Search for the cell housing the specified text and yield its (X, Y) center coordinate. 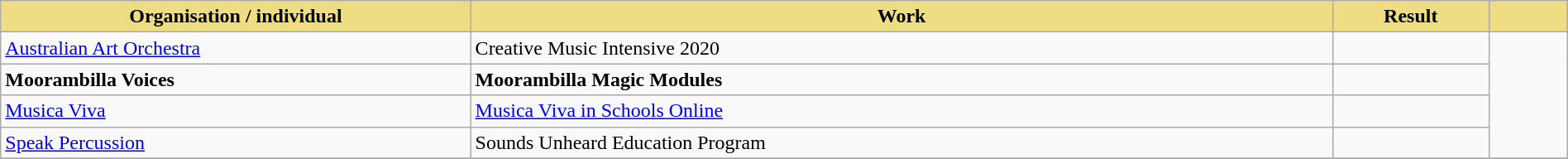
Musica Viva in Schools Online (901, 111)
Organisation / individual (236, 17)
Creative Music Intensive 2020 (901, 48)
Result (1411, 17)
Musica Viva (236, 111)
Sounds Unheard Education Program (901, 142)
Australian Art Orchestra (236, 48)
Speak Percussion (236, 142)
Work (901, 17)
Moorambilla Magic Modules (901, 79)
Moorambilla Voices (236, 79)
